For the text-containing cell, return its midpoint in [x, y] coordinate format. 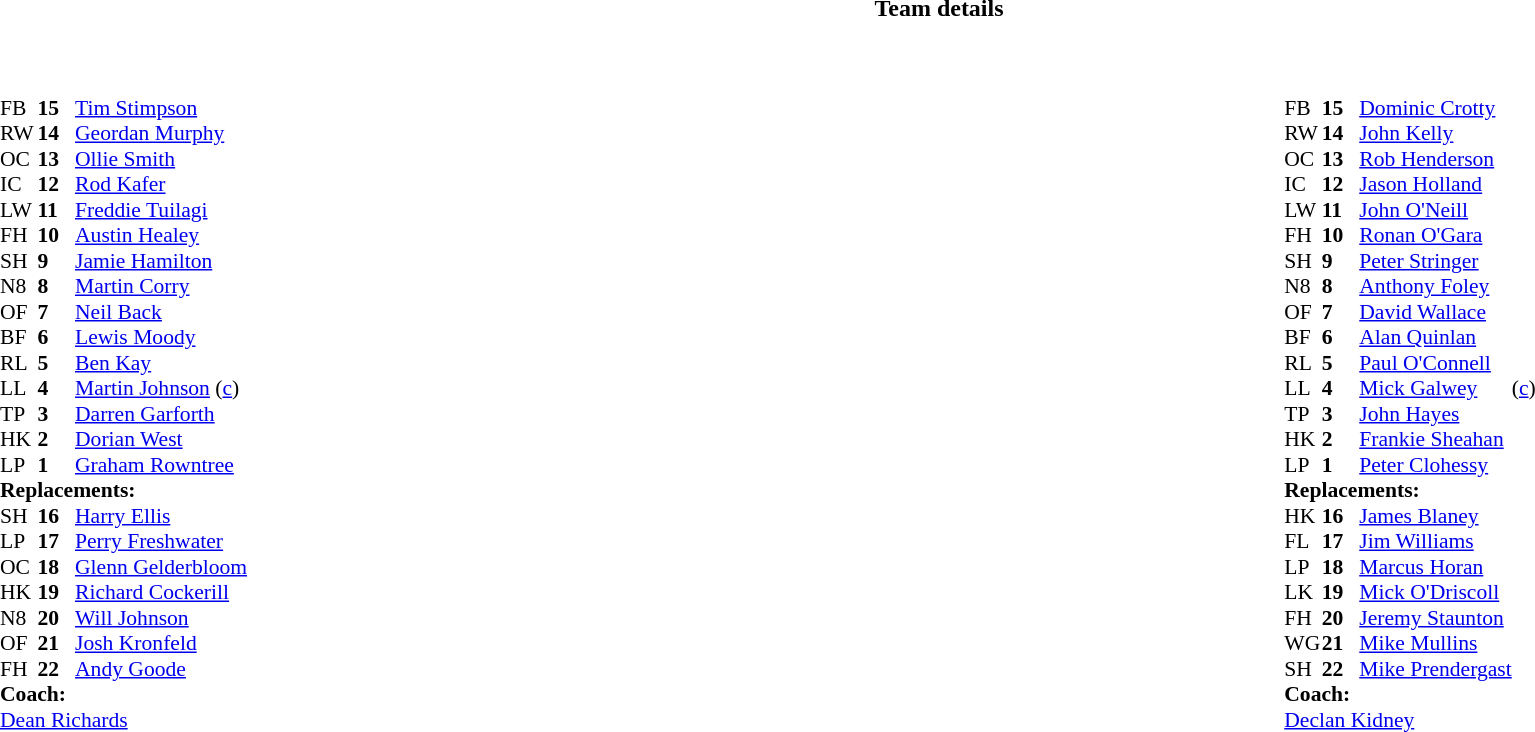
James Blaney [1435, 516]
John O'Neill [1435, 210]
John Hayes [1435, 414]
Mick Galwey [1435, 389]
WG [1303, 643]
John Kelly [1435, 133]
Alan Quinlan [1435, 337]
Ollie Smith [161, 159]
Geordan Murphy [161, 133]
Peter Stringer [1435, 261]
Rob Henderson [1435, 159]
Will Johnson [161, 618]
Dorian West [161, 439]
Jeremy Staunton [1435, 618]
Josh Kronfeld [161, 643]
Andy Goode [161, 669]
Harry Ellis [161, 516]
Anthony Foley [1435, 287]
Neil Back [161, 312]
Mike Prendergast [1435, 669]
Freddie Tuilagi [161, 210]
Frankie Sheahan [1435, 439]
Perry Freshwater [161, 541]
Jamie Hamilton [161, 261]
Peter Clohessy [1435, 465]
Jim Williams [1435, 541]
Jason Holland [1435, 185]
Rod Kafer [161, 185]
FL [1303, 541]
Marcus Horan [1435, 567]
Lewis Moody [161, 337]
Tim Stimpson [161, 108]
Dominic Crotty [1435, 108]
David Wallace [1435, 312]
Paul O'Connell [1435, 363]
Darren Garforth [161, 414]
Martin Johnson (c) [161, 389]
Ben Kay [161, 363]
LK [1303, 593]
Mick O'Driscoll [1435, 593]
Austin Healey [161, 235]
Martin Corry [161, 287]
Graham Rowntree [161, 465]
Glenn Gelderbloom [161, 567]
Richard Cockerill [161, 593]
Ronan O'Gara [1435, 235]
Mike Mullins [1435, 643]
